Identify which cell holds the provided text, then report its (x, y) central coordinate. 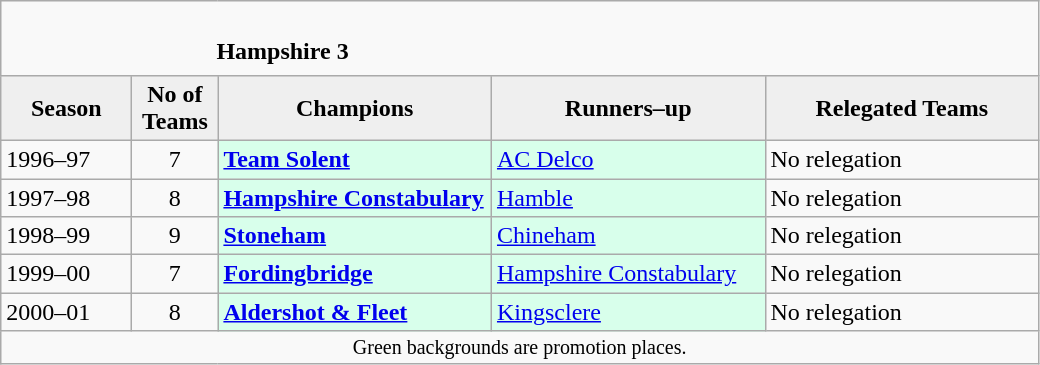
Stoneham (355, 236)
Hamble (628, 197)
1996–97 (66, 159)
9 (175, 236)
1998–99 (66, 236)
Aldershot & Fleet (355, 312)
Relegated Teams (902, 108)
1999–00 (66, 274)
Fordingbridge (355, 274)
Chineham (628, 236)
Team Solent (355, 159)
AC Delco (628, 159)
Green backgrounds are promotion places. (520, 348)
Runners–up (628, 108)
2000–01 (66, 312)
No of Teams (175, 108)
Kingsclere (628, 312)
1997–98 (66, 197)
Champions (355, 108)
Season (66, 108)
